Return [x, y] of the center of cell containing provided text 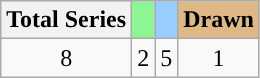
8 [66, 58]
Total Series [66, 20]
5 [166, 58]
2 [144, 58]
Drawn [219, 20]
1 [219, 58]
